Return [x, y] of the center of cell containing provided text 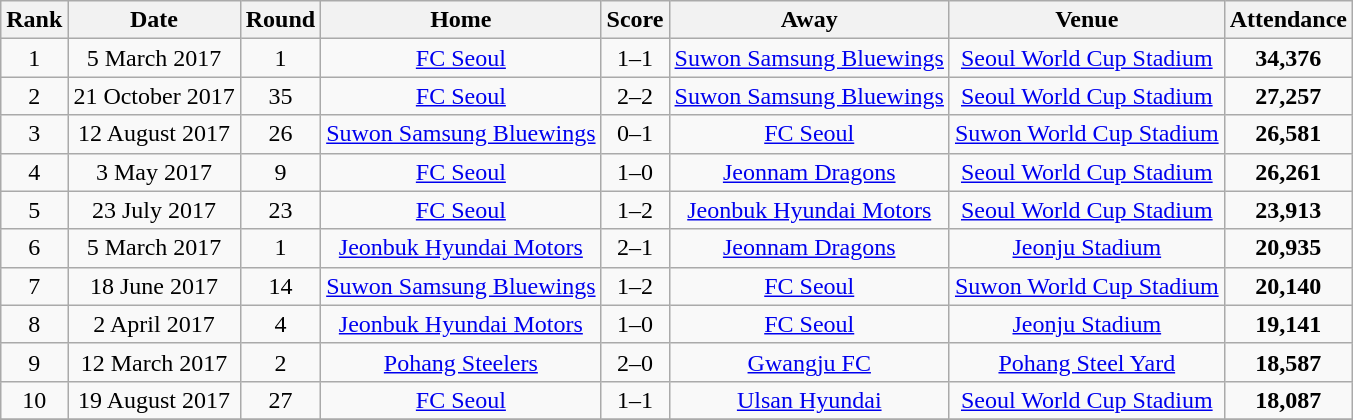
20,935 [1288, 248]
6 [34, 248]
2–0 [635, 362]
19 August 2017 [154, 400]
2 April 2017 [154, 324]
Date [154, 20]
3 [34, 134]
2–2 [635, 96]
2–1 [635, 248]
Gwangju FC [809, 362]
Round [280, 20]
8 [34, 324]
21 October 2017 [154, 96]
Attendance [1288, 20]
Away [809, 20]
3 May 2017 [154, 172]
23 [280, 210]
Pohang Steelers [461, 362]
27 [280, 400]
26 [280, 134]
10 [34, 400]
23 July 2017 [154, 210]
12 August 2017 [154, 134]
12 March 2017 [154, 362]
14 [280, 286]
Ulsan Hyundai [809, 400]
Rank [34, 20]
Venue [1086, 20]
20,140 [1288, 286]
35 [280, 96]
5 [34, 210]
23,913 [1288, 210]
18,087 [1288, 400]
0–1 [635, 134]
19,141 [1288, 324]
18,587 [1288, 362]
18 June 2017 [154, 286]
34,376 [1288, 58]
Home [461, 20]
7 [34, 286]
Pohang Steel Yard [1086, 362]
27,257 [1288, 96]
Score [635, 20]
26,261 [1288, 172]
26,581 [1288, 134]
